Locate the cell with the specified text and output its [X, Y] center coordinate. 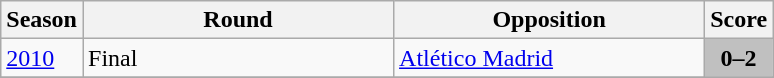
Final [238, 58]
Atlético Madrid [550, 58]
Season [42, 20]
0–2 [739, 58]
Round [238, 20]
Opposition [550, 20]
2010 [42, 58]
Score [739, 20]
